Return (x, y) of the center of cell containing provided text 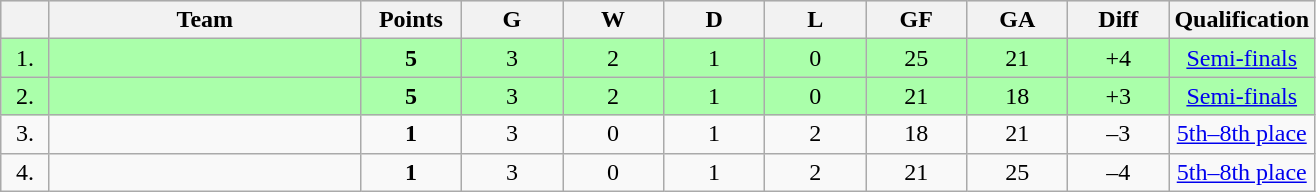
GA (1018, 20)
–3 (1118, 134)
Qualification (1242, 20)
D (714, 20)
3. (26, 134)
+4 (1118, 58)
Points (410, 20)
Team (204, 20)
Diff (1118, 20)
W (612, 20)
–4 (1118, 172)
1. (26, 58)
GF (916, 20)
4. (26, 172)
+3 (1118, 96)
G (512, 20)
2. (26, 96)
L (816, 20)
